Locate the cell with the specified text and output its (X, Y) center coordinate. 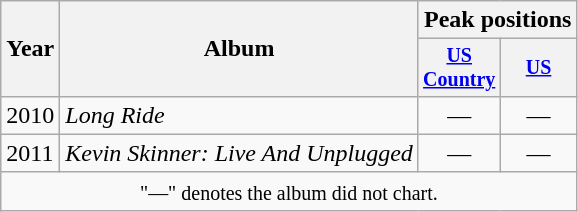
2011 (30, 153)
Peak positions (498, 20)
2010 (30, 115)
US (538, 68)
US Country (459, 68)
Kevin Skinner: Live And Unplugged (240, 153)
Album (240, 49)
Year (30, 49)
Long Ride (240, 115)
"—" denotes the album did not chart. (289, 191)
